Return the [X, Y] coordinate for the center point of the cell that contains the specified text.  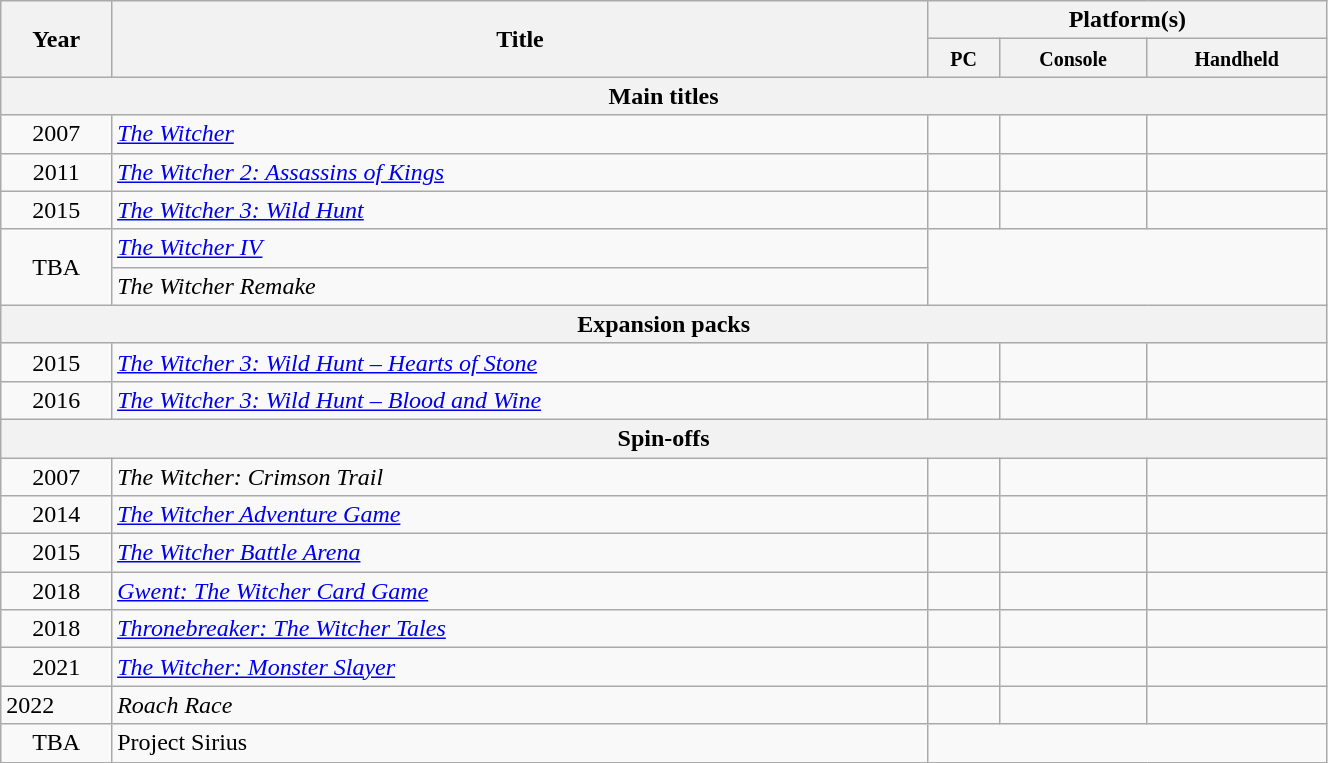
The Witcher Battle Arena [520, 553]
2014 [56, 515]
The Witcher 3: Wild Hunt – Hearts of Stone [520, 362]
Main titles [664, 96]
Console [1073, 58]
The Witcher: Monster Slayer [520, 667]
The Witcher IV [520, 248]
The Witcher 3: Wild Hunt [520, 210]
Expansion packs [664, 324]
2011 [56, 172]
2016 [56, 400]
Thronebreaker: The Witcher Tales [520, 629]
The Witcher 3: Wild Hunt – Blood and Wine [520, 400]
The Witcher Adventure Game [520, 515]
The Witcher 2: Assassins of Kings [520, 172]
2021 [56, 667]
Gwent: The Witcher Card Game [520, 591]
2022 [56, 705]
Roach Race [520, 705]
Handheld [1236, 58]
The Witcher Remake [520, 286]
The Witcher: Crimson Trail [520, 477]
The Witcher [520, 134]
Platform(s) [1127, 20]
Project Sirius [520, 743]
Year [56, 39]
Spin-offs [664, 438]
PC [964, 58]
Title [520, 39]
